Locate the cell with the specified text and output its [x, y] center coordinate. 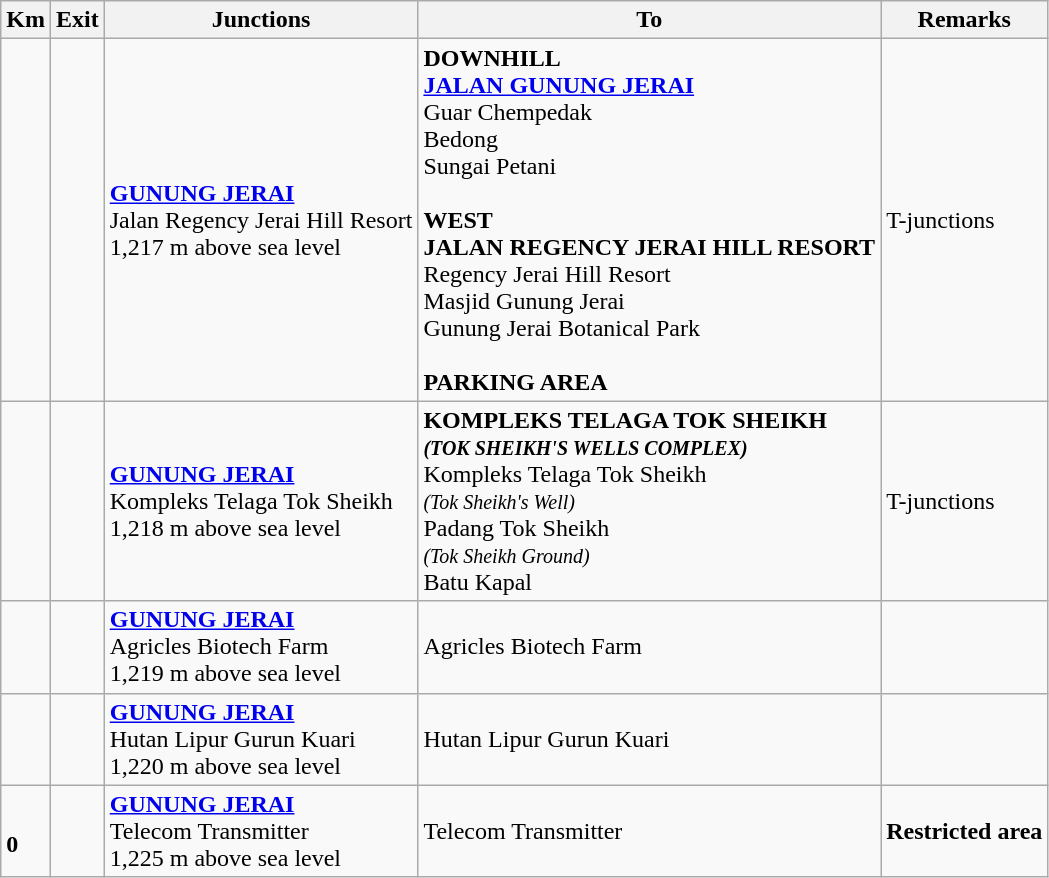
Hutan Lipur Gurun Kuari [650, 739]
0 [26, 831]
GUNUNG JERAITelecom Transmitter1,225 m above sea level [261, 831]
GUNUNG JERAIJalan Regency Jerai Hill Resort1,217 m above sea level [261, 220]
Agricles Biotech Farm [650, 647]
KOMPLEKS TELAGA TOK SHEIKH(TOK SHEIKH'S WELLS COMPLEX)Kompleks Telaga Tok Sheikh(Tok Sheikh's Well)Padang Tok Sheikh(Tok Sheikh Ground)Batu Kapal [650, 501]
GUNUNG JERAIAgricles Biotech Farm1,219 m above sea level [261, 647]
Remarks [964, 20]
GUNUNG JERAIKompleks Telaga Tok Sheikh1,218 m above sea level [261, 501]
GUNUNG JERAIHutan Lipur Gurun Kuari1,220 m above sea level [261, 739]
To [650, 20]
Exit [77, 20]
Telecom Transmitter [650, 831]
Restricted area [964, 831]
Junctions [261, 20]
Km [26, 20]
